Scan for the cell matching the given text and deliver its (x, y) coordinate at center. 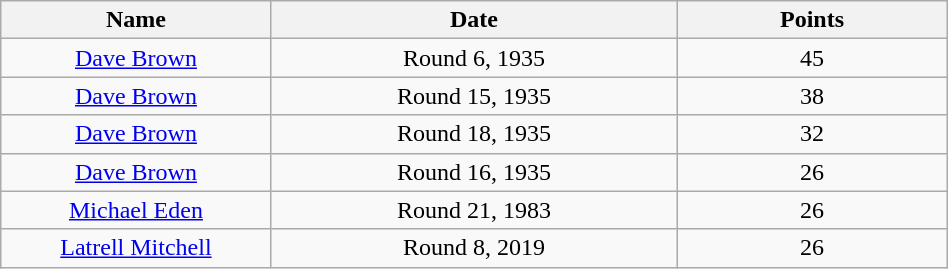
Michael Eden (136, 210)
Round 8, 2019 (474, 248)
32 (812, 134)
Date (474, 20)
38 (812, 96)
Round 16, 1935 (474, 172)
45 (812, 58)
Round 21, 1983 (474, 210)
Points (812, 20)
Round 6, 1935 (474, 58)
Latrell Mitchell (136, 248)
Round 15, 1935 (474, 96)
Name (136, 20)
Round 18, 1935 (474, 134)
